Output the [x, y] coordinate of the center of the cell containing the given text.  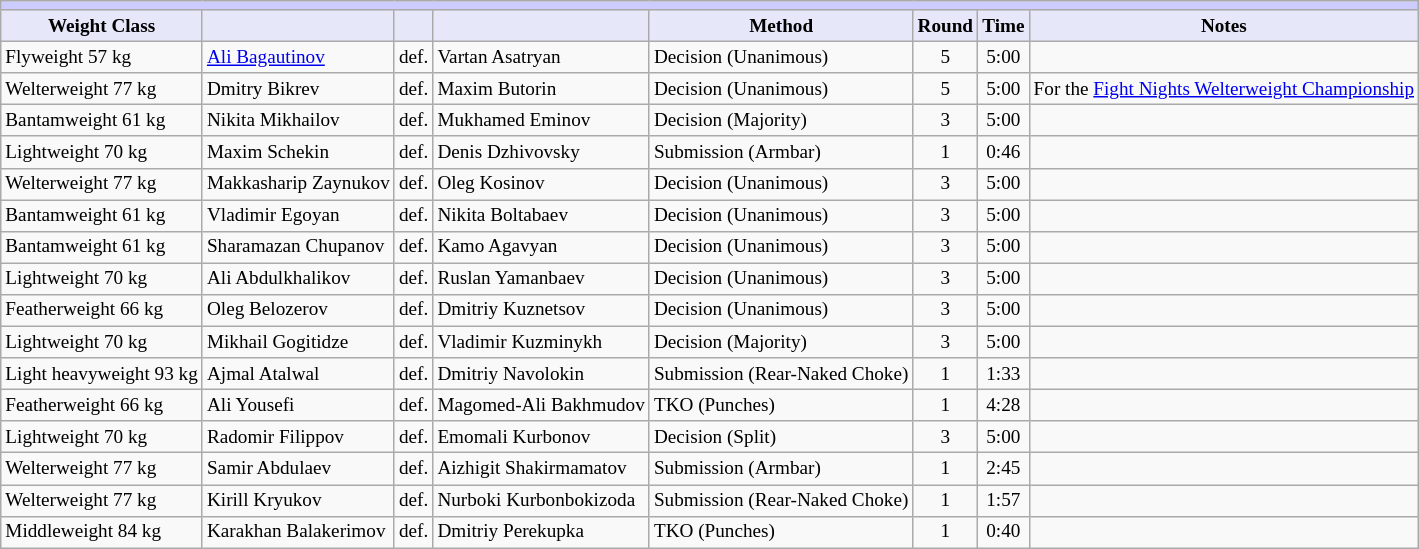
Maxim Schekin [298, 152]
Middleweight 84 kg [102, 532]
Time [1004, 26]
Ali Yousefi [298, 405]
Dmitriy Kuznetsov [542, 310]
Ali Bagautinov [298, 57]
Weight Class [102, 26]
Oleg Kosinov [542, 184]
Light heavyweight 93 kg [102, 374]
For the Fight Nights Welterweight Championship [1224, 89]
Makkasharip Zaynukov [298, 184]
4:28 [1004, 405]
Round [946, 26]
Dmitry Bikrev [298, 89]
Flyweight 57 kg [102, 57]
0:46 [1004, 152]
Emomali Kurbonov [542, 437]
2:45 [1004, 469]
Maxim Butorin [542, 89]
Sharamazan Chupanov [298, 247]
Nikita Boltabaev [542, 216]
Denis Dzhivovsky [542, 152]
Dmitriy Perekupka [542, 532]
Magomed-Ali Bakhmudov [542, 405]
Samir Abdulaev [298, 469]
Nurboki Kurbonbokizoda [542, 500]
Radomir Filippov [298, 437]
Aizhigit Shakirmamatov [542, 469]
Mikhail Gogitidze [298, 342]
Method [781, 26]
Nikita Mikhailov [298, 121]
Kirill Kryukov [298, 500]
Mukhamed Eminov [542, 121]
Ajmal Atalwal [298, 374]
1:57 [1004, 500]
Oleg Belozerov [298, 310]
Vladimir Egoyan [298, 216]
Decision (Split) [781, 437]
0:40 [1004, 532]
Kamo Agavyan [542, 247]
Vladimir Kuzminykh [542, 342]
Ali Abdulkhalikov [298, 279]
Karakhan Balakerimov [298, 532]
Vartan Asatryan [542, 57]
Ruslan Yamanbaev [542, 279]
1:33 [1004, 374]
Dmitriy Navolokin [542, 374]
Notes [1224, 26]
